Find where the given text appears and provide that cell's center as [X, Y] coordinate. 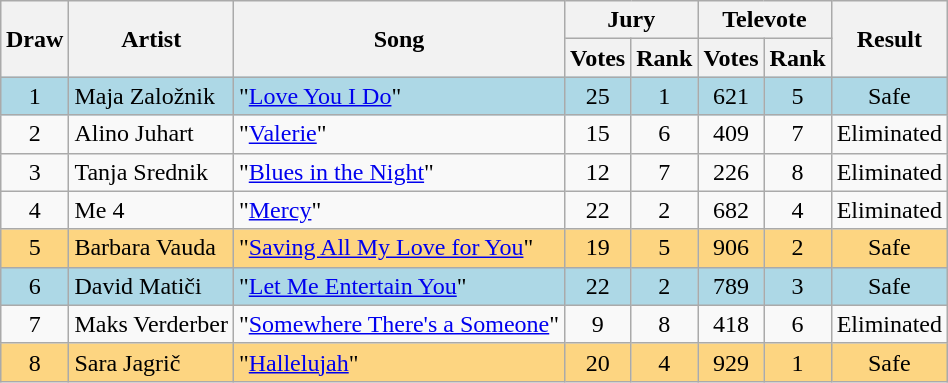
418 [731, 324]
Jury [632, 20]
682 [731, 210]
226 [731, 172]
9 [598, 324]
12 [598, 172]
"Valerie" [398, 134]
Me 4 [152, 210]
"Let Me Entertain You" [398, 286]
Tanja Srednik [152, 172]
20 [598, 362]
19 [598, 248]
"Blues in the Night" [398, 172]
"Somewhere There's a Someone" [398, 324]
Sara Jagrič [152, 362]
409 [731, 134]
Barbara Vauda [152, 248]
Song [398, 39]
Draw [34, 39]
15 [598, 134]
25 [598, 96]
Artist [152, 39]
Maja Založnik [152, 96]
"Mercy" [398, 210]
"Love You I Do" [398, 96]
789 [731, 286]
621 [731, 96]
"Hallelujah" [398, 362]
Result [889, 39]
Maks Verderber [152, 324]
906 [731, 248]
Alino Juhart [152, 134]
Televote [764, 20]
"Saving All My Love for You" [398, 248]
David Matiči [152, 286]
929 [731, 362]
